Find where the given text appears and provide that cell's center as [X, Y] coordinate. 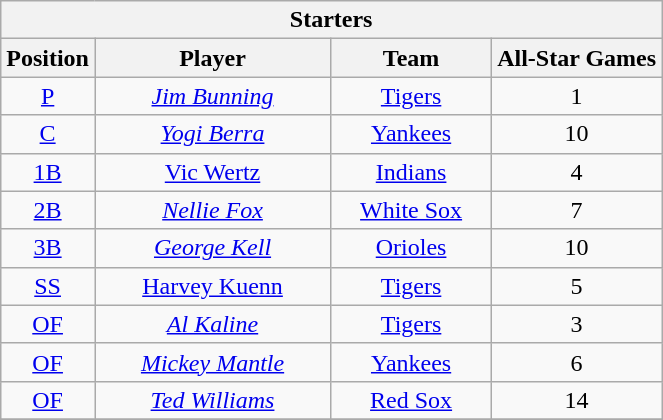
C [48, 134]
Player [212, 58]
George Kell [212, 248]
Indians [412, 172]
Al Kaline [212, 324]
1B [48, 172]
14 [577, 400]
Ted Williams [212, 400]
P [48, 96]
Yogi Berra [212, 134]
6 [577, 362]
SS [48, 286]
Mickey Mantle [212, 362]
4 [577, 172]
Vic Wertz [212, 172]
All-Star Games [577, 58]
Team [412, 58]
7 [577, 210]
Orioles [412, 248]
5 [577, 286]
1 [577, 96]
Position [48, 58]
3B [48, 248]
Starters [332, 20]
Red Sox [412, 400]
Harvey Kuenn [212, 286]
White Sox [412, 210]
2B [48, 210]
Nellie Fox [212, 210]
Jim Bunning [212, 96]
3 [577, 324]
